Extract the (x, y) coordinate from the center of the cell holding the provided text.  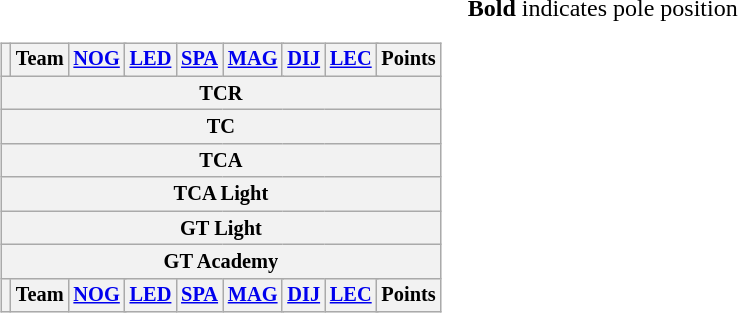
GT Light (220, 228)
TCA (220, 161)
TC (220, 127)
TCA Light (220, 194)
TCR (220, 93)
GT Academy (220, 262)
